Pinpoint the cell where the given text exists, returning its (x, y) midpoint coordinate. 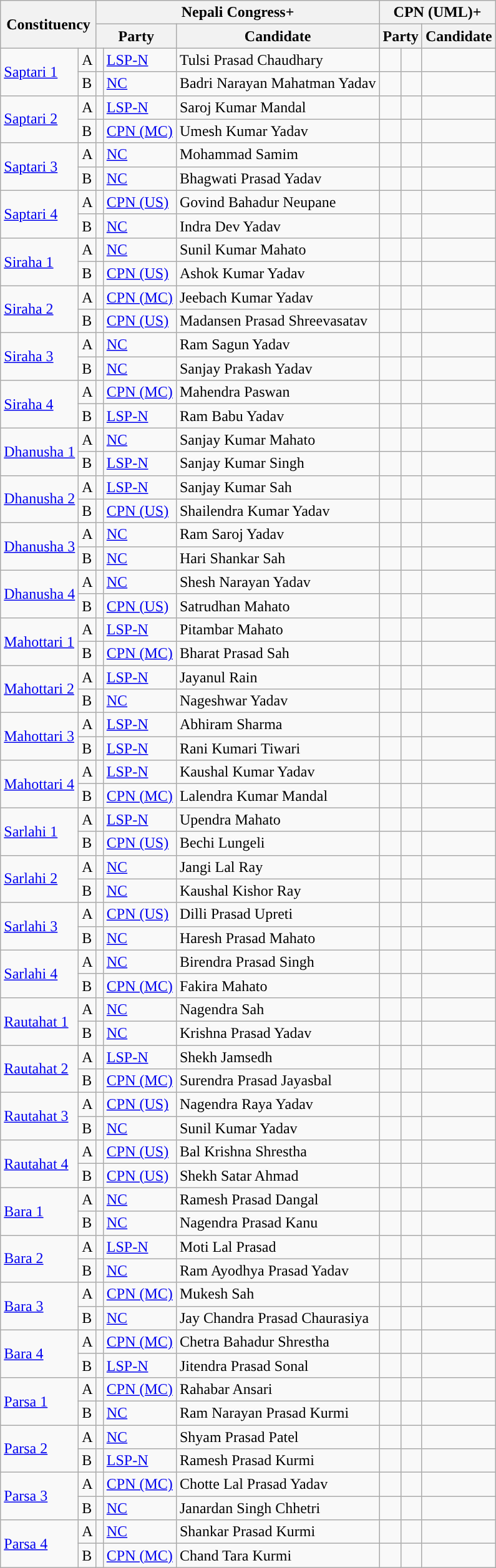
Bara 4 (40, 1353)
Jay Chandra Prasad Chaurasiya (278, 1318)
Siraha 2 (40, 309)
Haresh Prasad Mahato (278, 938)
Shyam Prasad Patel (278, 1436)
Nagendra Prasad Kanu (278, 1223)
Parsa 3 (40, 1496)
Mahottari 4 (40, 784)
Ram Sagun Yadav (278, 345)
Siraha 4 (40, 404)
Bharat Prasad Sah (278, 653)
Dhanusha 3 (40, 546)
Saptari 2 (40, 119)
Rani Kumari Tiwari (278, 748)
Saroj Kumar Mandal (278, 107)
Dhanusha 1 (40, 452)
Mohammad Samim (278, 155)
Hari Shankar Sah (278, 558)
Krishna Prasad Yadav (278, 1033)
Ram Ayodhya Prasad Yadav (278, 1270)
Jeebach Kumar Yadav (278, 298)
Sarlahi 2 (40, 879)
Janardan Singh Chhetri (278, 1508)
Shailendra Kumar Yadav (278, 511)
Chand Tara Kurmi (278, 1556)
Jangi Lal Ray (278, 867)
Shekh Jamsedh (278, 1057)
Mahendra Paswan (278, 392)
CPN (UML)+ (437, 12)
Bechi Lungeli (278, 843)
Sanjay Prakash Yadav (278, 369)
Mukesh Sah (278, 1294)
Lalendra Kumar Mandal (278, 796)
Sarlahi 4 (40, 974)
Umesh Kumar Yadav (278, 131)
Rautahat 1 (40, 1021)
Shankar Prasad Kurmi (278, 1532)
Saptari 1 (40, 72)
Rautahat 4 (40, 1164)
Sarlahi 3 (40, 926)
Kaushal Kishor Ray (278, 891)
Rautahat 2 (40, 1069)
Surendra Prasad Jayasbal (278, 1081)
Ramesh Prasad Dangal (278, 1199)
Fakira Mahato (278, 985)
Constituency (49, 24)
Sanjay Kumar Singh (278, 463)
Jitendra Prasad Sonal (278, 1365)
Nagendra Raya Yadav (278, 1105)
Moti Lal Prasad (278, 1247)
Jayanul Rain (278, 677)
Badri Narayan Mahatman Yadav (278, 84)
Saptari 4 (40, 214)
Bal Krishna Shrestha (278, 1152)
Saptari 3 (40, 167)
Kaushal Kumar Yadav (278, 772)
Ram Narayan Prasad Kurmi (278, 1413)
Mahottari 2 (40, 689)
Sunil Kumar Yadav (278, 1128)
Abhiram Sharma (278, 725)
Indra Dev Yadav (278, 226)
Madansen Prasad Shreevasatav (278, 321)
Satrudhan Mahato (278, 606)
Nagendra Sah (278, 1009)
Bara 3 (40, 1306)
Dilli Prasad Upreti (278, 914)
Tulsi Prasad Chaudhary (278, 60)
Siraha 1 (40, 261)
Mahottari 3 (40, 737)
Sanjay Kumar Mahato (278, 440)
Dhanusha 2 (40, 499)
Ashok Kumar Yadav (278, 273)
Sunil Kumar Mahato (278, 249)
Parsa 4 (40, 1544)
Shesh Narayan Yadav (278, 582)
Ram Saroj Yadav (278, 535)
Birendra Prasad Singh (278, 962)
Ramesh Prasad Kurmi (278, 1461)
Sarlahi 1 (40, 831)
Dhanusha 4 (40, 594)
Nageshwar Yadav (278, 701)
Rahabar Ansari (278, 1389)
Rautahat 3 (40, 1116)
Siraha 3 (40, 357)
Govind Bahadur Neupane (278, 202)
Shekh Satar Ahmad (278, 1176)
Bara 1 (40, 1211)
Bara 2 (40, 1259)
Chetra Bahadur Shrestha (278, 1342)
Mahottari 1 (40, 641)
Ram Babu Yadav (278, 416)
Nepali Congress+ (238, 12)
Pitambar Mahato (278, 629)
Chotte Lal Prasad Yadav (278, 1484)
Sanjay Kumar Sah (278, 487)
Upendra Mahato (278, 820)
Parsa 1 (40, 1401)
Parsa 2 (40, 1448)
Bhagwati Prasad Yadav (278, 178)
